Detect which cell encompasses the target text, then output its (X, Y) center coordinate. 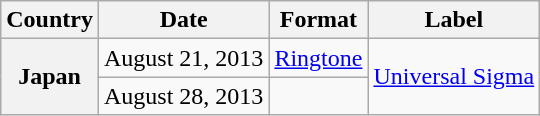
Japan (50, 77)
August 21, 2013 (183, 58)
August 28, 2013 (183, 96)
Format (318, 20)
Label (454, 20)
Universal Sigma (454, 77)
Date (183, 20)
Ringtone (318, 58)
Country (50, 20)
